Pinpoint the cell where the given text exists, returning its [x, y] midpoint coordinate. 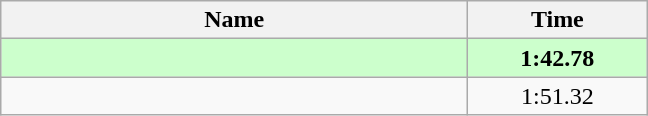
Time [558, 20]
1:51.32 [558, 96]
Name [234, 20]
1:42.78 [558, 58]
